Return (x, y) of the center of cell containing provided text 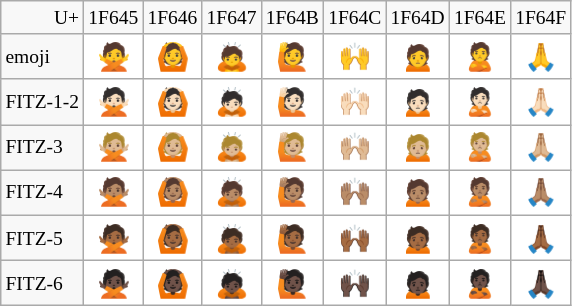
1F647 (232, 18)
🙌🏻 (354, 102)
emoji (42, 56)
🙋🏾 (292, 238)
1F64F (541, 18)
🙆🏻 (172, 102)
1F64B (292, 18)
1F646 (172, 18)
🙋 (292, 56)
🙇🏼 (232, 148)
FITZ-6 (42, 282)
🙇🏽 (232, 192)
🙆🏾 (172, 238)
1F64E (480, 18)
🙆🏼 (172, 148)
🙆🏿 (172, 282)
🙅🏽 (114, 192)
🙍🏼 (418, 148)
🙋🏿 (292, 282)
🙏 (541, 56)
FITZ-1-2 (42, 102)
1F64D (418, 18)
🙇🏿 (232, 282)
🙌🏽 (354, 192)
🙅 (114, 56)
🙅🏾 (114, 238)
🙅🏻 (114, 102)
🙌🏿 (354, 282)
🙏🏼 (541, 148)
🙎🏻 (480, 102)
🙅🏿 (114, 282)
🙍🏽 (418, 192)
🙇🏾 (232, 238)
🙏🏻 (541, 102)
🙎🏿 (480, 282)
🙏🏽 (541, 192)
🙏🏿 (541, 282)
🙋🏼 (292, 148)
🙌 (354, 56)
🙌🏾 (354, 238)
🙅🏼 (114, 148)
U+ (42, 18)
🙌🏼 (354, 148)
🙎🏽 (480, 192)
1F645 (114, 18)
🙇 (232, 56)
FITZ-3 (42, 148)
🙍🏾 (418, 238)
🙋🏻 (292, 102)
🙋🏽 (292, 192)
🙏🏾 (541, 238)
🙍🏿 (418, 282)
🙎 (480, 56)
🙆🏽 (172, 192)
🙎🏾 (480, 238)
🙎🏼 (480, 148)
FITZ-5 (42, 238)
🙍🏻 (418, 102)
1F64C (354, 18)
FITZ-4 (42, 192)
🙆 (172, 56)
🙇🏻 (232, 102)
🙍 (418, 56)
